Provide the [X, Y] coordinate of the cell's center where the given text is located.  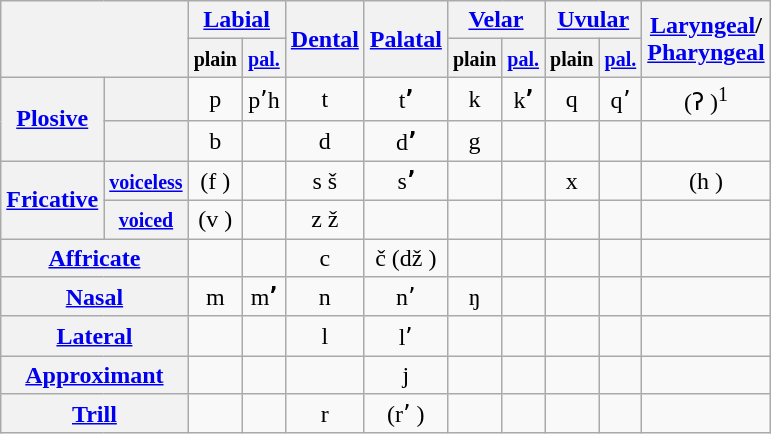
qʼ [620, 100]
Nasal [94, 297]
Affricate [94, 258]
Dental [324, 39]
t [324, 100]
n [324, 297]
r [324, 414]
q [572, 100]
k [474, 100]
Fricative [52, 200]
sʼ [406, 181]
(ʔ )1 [706, 100]
(v ) [215, 220]
l [324, 336]
voiced [146, 220]
c [324, 258]
b [215, 141]
p [215, 100]
pʼh [264, 100]
s š [324, 181]
(f ) [215, 181]
č (dž ) [406, 258]
z ž [324, 220]
nʼ [406, 297]
mʼ [264, 297]
(h ) [706, 181]
Palatal [406, 39]
voiceless [146, 181]
m [215, 297]
dʼ [406, 141]
x [572, 181]
d [324, 141]
tʼ [406, 100]
ŋ [474, 297]
Lateral [94, 336]
(rʼ ) [406, 414]
j [406, 375]
kʼ [524, 100]
g [474, 141]
Labial [236, 20]
Uvular [594, 20]
Laryngeal/Pharyngeal [706, 39]
Trill [94, 414]
Velar [496, 20]
Approximant [94, 375]
Plosive [52, 119]
lʼ [406, 336]
